Determine the (X, Y) coordinate at the center of the cell enclosing the given text.  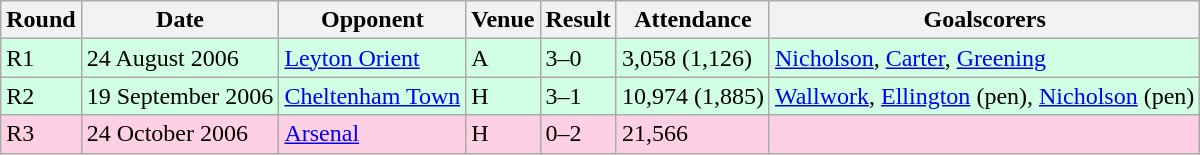
Round (41, 20)
Result (578, 20)
R2 (41, 96)
Goalscorers (984, 20)
Wallwork, Ellington (pen), Nicholson (pen) (984, 96)
21,566 (692, 134)
Date (180, 20)
0–2 (578, 134)
19 September 2006 (180, 96)
Arsenal (372, 134)
R1 (41, 58)
3–1 (578, 96)
Venue (503, 20)
24 October 2006 (180, 134)
Attendance (692, 20)
Cheltenham Town (372, 96)
3–0 (578, 58)
3,058 (1,126) (692, 58)
24 August 2006 (180, 58)
Leyton Orient (372, 58)
10,974 (1,885) (692, 96)
A (503, 58)
Opponent (372, 20)
Nicholson, Carter, Greening (984, 58)
R3 (41, 134)
